Find where the given text appears and provide that cell's center as [x, y] coordinate. 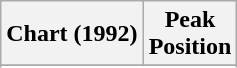
Peak Position [190, 34]
Chart (1992) [72, 34]
